Scan for the cell matching the given text and deliver its [x, y] coordinate at center. 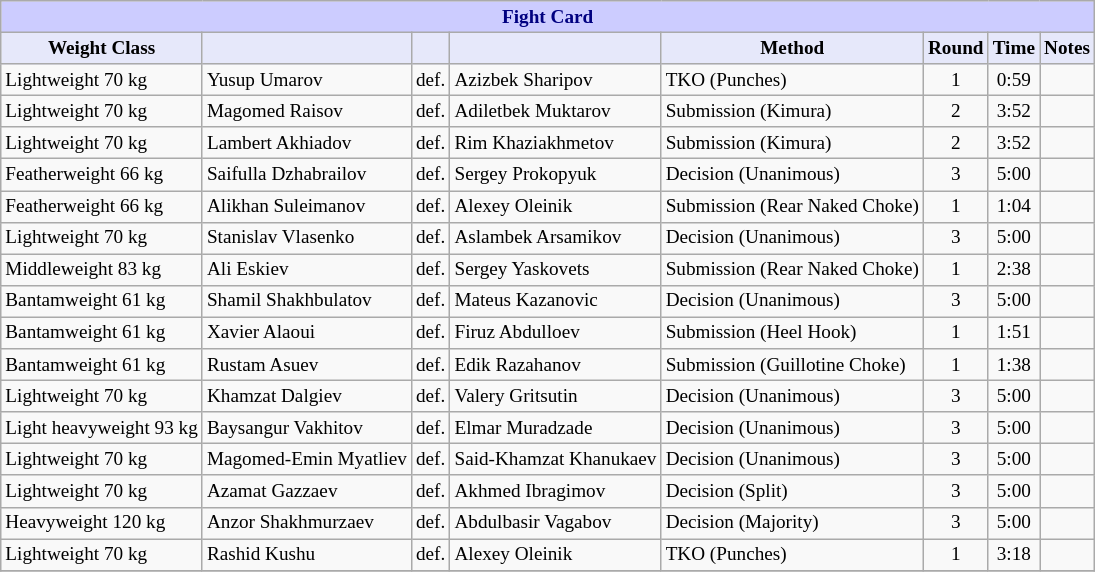
Sergey Prokopyuk [556, 175]
Magomed Raisov [306, 111]
Abdulbasir Vagabov [556, 523]
Firuz Abdulloev [556, 333]
Notes [1068, 48]
Elmar Muradzade [556, 428]
Lambert Akhiadov [306, 143]
Alikhan Suleimanov [306, 206]
Heavyweight 120 kg [102, 523]
Light heavyweight 93 kg [102, 428]
Decision (Split) [792, 491]
Rustam Asuev [306, 365]
Decision (Majority) [792, 523]
Shamil Shakhbulatov [306, 301]
1:38 [1014, 365]
Time [1014, 48]
3:18 [1014, 554]
Submission (Guillotine Choke) [792, 365]
Khamzat Dalgiev [306, 396]
0:59 [1014, 80]
Method [792, 48]
Aslambek Arsamikov [556, 238]
Edik Razahanov [556, 365]
Weight Class [102, 48]
Submission (Heel Hook) [792, 333]
Mateus Kazanovic [556, 301]
1:04 [1014, 206]
Said-Khamzat Khanukaev [556, 460]
Azamat Gazzaev [306, 491]
Rashid Kushu [306, 554]
Akhmed Ibragimov [556, 491]
Azizbek Sharipov [556, 80]
Sergey Yaskovets [556, 270]
2:38 [1014, 270]
Yusup Umarov [306, 80]
Magomed-Emin Myatliev [306, 460]
1:51 [1014, 333]
Middleweight 83 kg [102, 270]
Ali Eskiev [306, 270]
Adiletbek Muktarov [556, 111]
Fight Card [548, 17]
Rim Khaziakhmetov [556, 143]
Saifulla Dzhabrailov [306, 175]
Valery Gritsutin [556, 396]
Xavier Alaoui [306, 333]
Baysangur Vakhitov [306, 428]
Round [956, 48]
Stanislav Vlasenko [306, 238]
Anzor Shakhmurzaev [306, 523]
